From the cell containing the given text, extract its center point as (X, Y) coordinate. 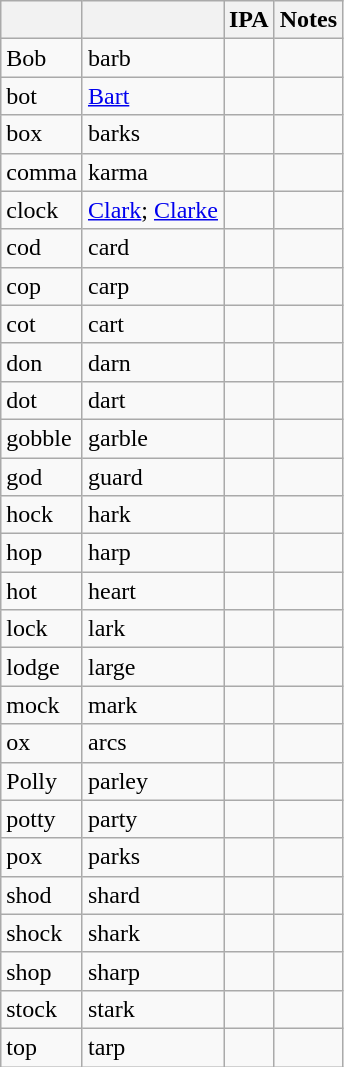
card (152, 248)
hark (152, 515)
god (42, 477)
cot (42, 324)
parley (152, 781)
guard (152, 477)
stock (42, 1009)
shop (42, 971)
clock (42, 210)
stark (152, 1009)
lock (42, 629)
carp (152, 286)
pox (42, 857)
IPA (250, 20)
arcs (152, 743)
bot (42, 96)
hop (42, 553)
top (42, 1047)
darn (152, 362)
hock (42, 515)
mark (152, 705)
party (152, 819)
comma (42, 172)
Bart (152, 96)
shock (42, 933)
cod (42, 248)
shard (152, 895)
lodge (42, 667)
sharp (152, 971)
cart (152, 324)
shark (152, 933)
heart (152, 591)
Polly (42, 781)
Clark; Clarke (152, 210)
dart (152, 400)
parks (152, 857)
don (42, 362)
barks (152, 134)
gobble (42, 438)
mock (42, 705)
ox (42, 743)
Notes (308, 20)
lark (152, 629)
large (152, 667)
karma (152, 172)
harp (152, 553)
dot (42, 400)
barb (152, 58)
tarp (152, 1047)
garble (152, 438)
Bob (42, 58)
hot (42, 591)
box (42, 134)
shod (42, 895)
potty (42, 819)
cop (42, 286)
